Provide the (X, Y) coordinate of the cell's center where the given text is located.  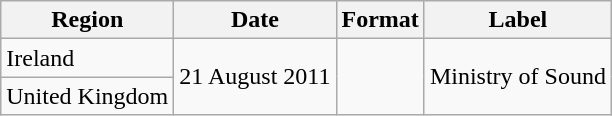
Label (518, 20)
Format (380, 20)
21 August 2011 (255, 77)
United Kingdom (88, 96)
Ireland (88, 58)
Region (88, 20)
Date (255, 20)
Ministry of Sound (518, 77)
